Extract the [x, y] coordinate from the center of the cell holding the provided text.  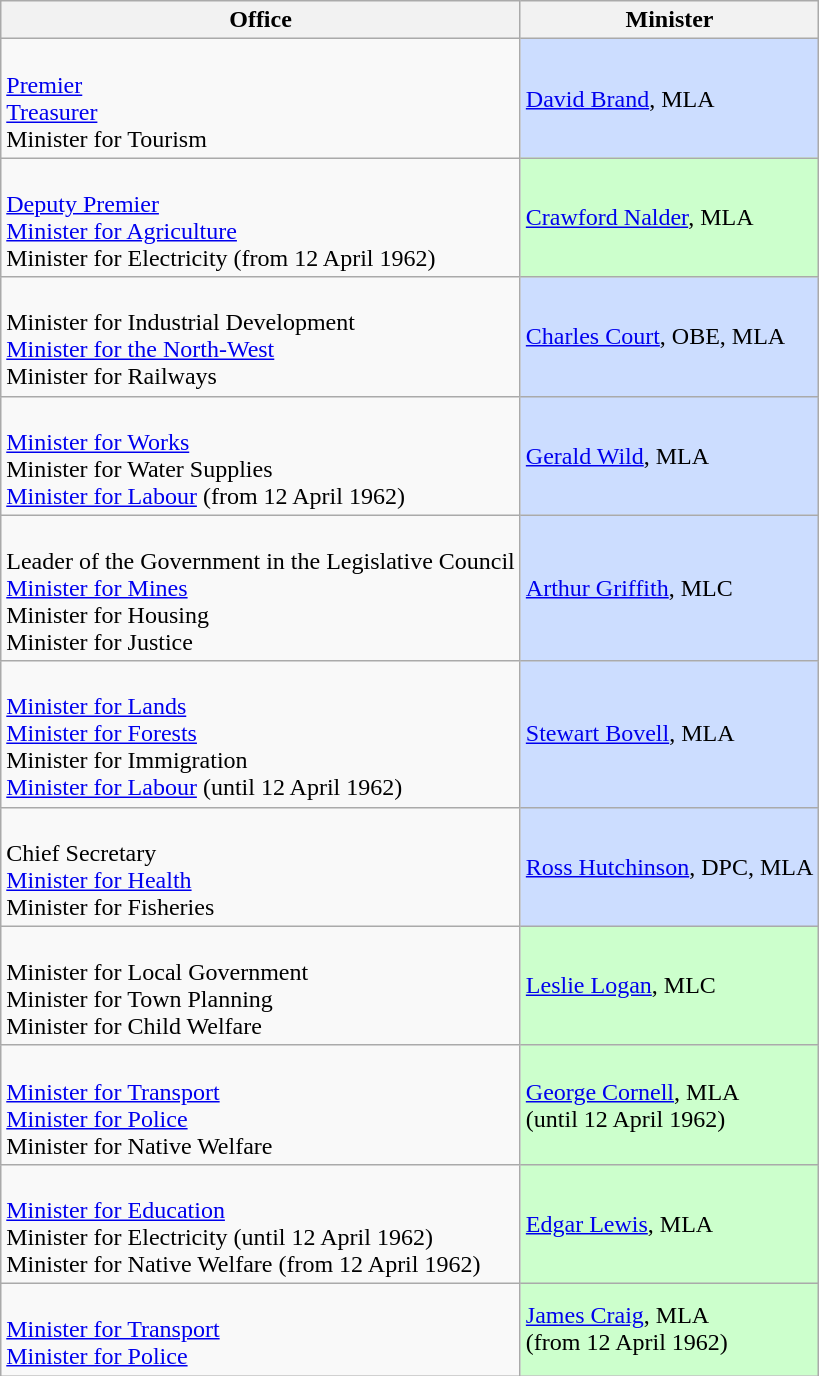
Office [261, 20]
Minister for Local Government Minister for Town Planning Minister for Child Welfare [261, 986]
Gerald Wild, MLA [669, 456]
Minister for Transport Minister for Police [261, 1329]
Edgar Lewis, MLA [669, 1224]
Premier Treasurer Minister for Tourism [261, 98]
George Cornell, MLA(until 12 April 1962) [669, 1104]
Minister for Industrial Development Minister for the North-West Minister for Railways [261, 336]
Crawford Nalder, MLA [669, 218]
Chief Secretary Minister for Health Minister for Fisheries [261, 866]
Charles Court, OBE, MLA [669, 336]
Minister for Lands Minister for Forests Minister for Immigration Minister for Labour (until 12 April 1962) [261, 734]
Deputy Premier Minister for Agriculture Minister for Electricity (from 12 April 1962) [261, 218]
Minister for Transport Minister for Police Minister for Native Welfare [261, 1104]
Minister [669, 20]
Arthur Griffith, MLC [669, 588]
Ross Hutchinson, DPC, MLA [669, 866]
Stewart Bovell, MLA [669, 734]
Leader of the Government in the Legislative Council Minister for Mines Minister for Housing Minister for Justice [261, 588]
James Craig, MLA(from 12 April 1962) [669, 1329]
Minister for Education Minister for Electricity (until 12 April 1962) Minister for Native Welfare (from 12 April 1962) [261, 1224]
Leslie Logan, MLC [669, 986]
David Brand, MLA [669, 98]
Minister for Works Minister for Water Supplies Minister for Labour (from 12 April 1962) [261, 456]
